Find where the given text appears and provide that cell's center as (X, Y) coordinate. 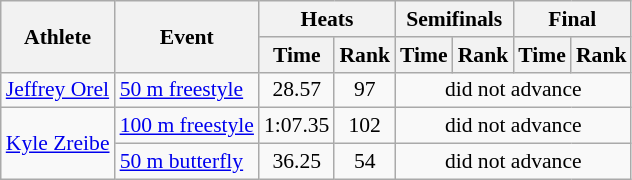
100 m freestyle (187, 126)
50 m butterfly (187, 162)
1:07.35 (296, 126)
Heats (327, 19)
Jeffrey Orel (58, 90)
36.25 (296, 162)
Final (572, 19)
28.57 (296, 90)
102 (364, 126)
50 m freestyle (187, 90)
Event (187, 36)
97 (364, 90)
Athlete (58, 36)
54 (364, 162)
Kyle Zreibe (58, 144)
Semifinals (454, 19)
